Pinpoint the cell where the given text exists, returning its (X, Y) midpoint coordinate. 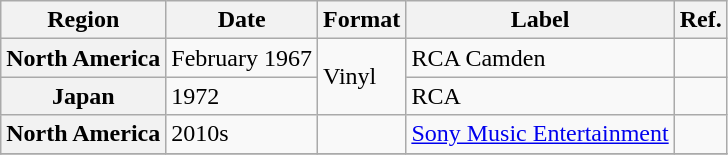
Vinyl (361, 77)
Region (84, 20)
February 1967 (242, 58)
Ref. (700, 20)
2010s (242, 134)
RCA Camden (540, 58)
1972 (242, 96)
Japan (84, 96)
Date (242, 20)
Sony Music Entertainment (540, 134)
Format (361, 20)
RCA (540, 96)
Label (540, 20)
